Locate the cell with the specified text and output its (x, y) center coordinate. 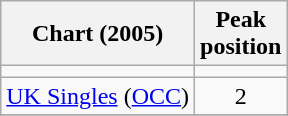
Peakposition (241, 34)
2 (241, 96)
UK Singles (OCC) (98, 96)
Chart (2005) (98, 34)
